Find where the given text appears and provide that cell's center as [x, y] coordinate. 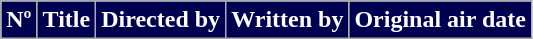
Written by [288, 20]
Nº [19, 20]
Original air date [440, 20]
Title [66, 20]
Directed by [161, 20]
